For the text-containing cell, return its midpoint in (X, Y) coordinate format. 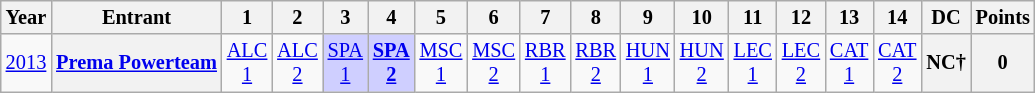
DC (946, 17)
10 (702, 17)
NC† (946, 63)
LEC1 (753, 63)
3 (346, 17)
MSC1 (442, 63)
HUN2 (702, 63)
9 (648, 17)
6 (494, 17)
RBR1 (545, 63)
5 (442, 17)
HUN1 (648, 63)
8 (595, 17)
11 (753, 17)
LEC2 (801, 63)
Year (26, 17)
SPA1 (346, 63)
2 (297, 17)
14 (897, 17)
CAT2 (897, 63)
2013 (26, 63)
1 (247, 17)
0 (1003, 63)
Prema Powerteam (136, 63)
ALC2 (297, 63)
MSC2 (494, 63)
7 (545, 17)
ALC1 (247, 63)
Entrant (136, 17)
13 (849, 17)
RBR2 (595, 63)
CAT1 (849, 63)
12 (801, 17)
Points (1003, 17)
4 (392, 17)
SPA2 (392, 63)
